Provide the [x, y] coordinate of the cell's center where the given text is located.  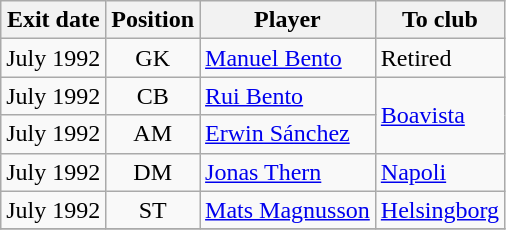
Retired [440, 58]
Boavista [440, 115]
Helsingborg [440, 210]
Player [288, 20]
AM [153, 134]
Napoli [440, 172]
Exit date [54, 20]
Jonas Thern [288, 172]
To club [440, 20]
Rui Bento [288, 96]
Position [153, 20]
CB [153, 96]
DM [153, 172]
GK [153, 58]
Erwin Sánchez [288, 134]
ST [153, 210]
Mats Magnusson [288, 210]
Manuel Bento [288, 58]
